Locate the cell with the specified text and output its [X, Y] center coordinate. 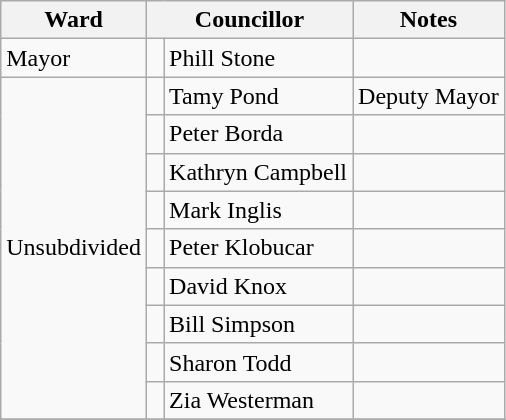
Deputy Mayor [429, 96]
Unsubdivided [74, 248]
Mark Inglis [258, 210]
Phill Stone [258, 58]
Notes [429, 20]
Bill Simpson [258, 324]
Councillor [249, 20]
Ward [74, 20]
Peter Klobucar [258, 248]
Zia Westerman [258, 400]
Sharon Todd [258, 362]
Mayor [74, 58]
David Knox [258, 286]
Kathryn Campbell [258, 172]
Tamy Pond [258, 96]
Peter Borda [258, 134]
